Pinpoint the cell where the given text exists, returning its (x, y) midpoint coordinate. 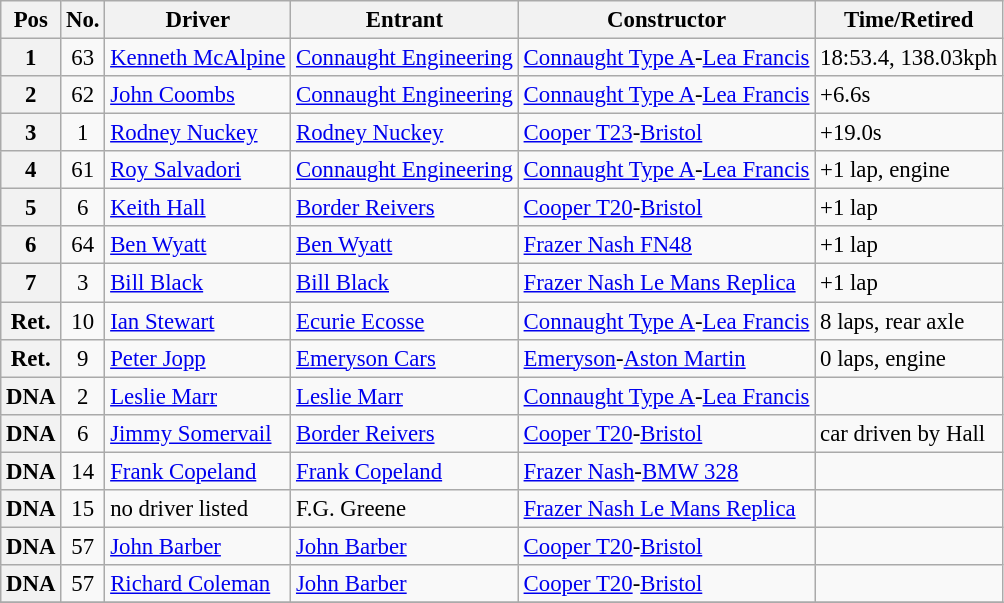
10 (83, 321)
9 (83, 358)
John Coombs (198, 95)
Roy Salvadori (198, 170)
62 (83, 95)
Frazer Nash FN48 (666, 245)
Jimmy Somervail (198, 433)
Keith Hall (198, 208)
Richard Coleman (198, 584)
Emeryson-Aston Martin (666, 358)
Cooper T23-Bristol (666, 133)
+19.0s (909, 133)
15 (83, 509)
0 laps, engine (909, 358)
Constructor (666, 20)
No. (83, 20)
Peter Jopp (198, 358)
Kenneth McAlpine (198, 58)
5 (31, 208)
Frazer Nash-BMW 328 (666, 471)
+1 lap, engine (909, 170)
Emeryson Cars (405, 358)
Driver (198, 20)
+6.6s (909, 95)
61 (83, 170)
14 (83, 471)
Entrant (405, 20)
63 (83, 58)
18:53.4, 138.03kph (909, 58)
Time/Retired (909, 20)
Ian Stewart (198, 321)
64 (83, 245)
4 (31, 170)
Ecurie Ecosse (405, 321)
7 (31, 283)
Pos (31, 20)
8 laps, rear axle (909, 321)
F.G. Greene (405, 509)
car driven by Hall (909, 433)
no driver listed (198, 509)
